Extract the (X, Y) coordinate from the center of the cell holding the provided text.  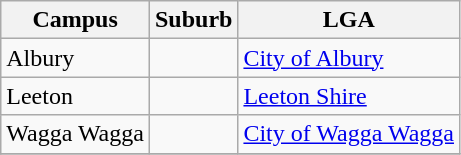
City of Albury (349, 58)
Albury (76, 58)
Leeton Shire (349, 96)
Wagga Wagga (76, 134)
Suburb (193, 20)
City of Wagga Wagga (349, 134)
LGA (349, 20)
Leeton (76, 96)
Campus (76, 20)
